Return the [X, Y] coordinate for the center point of the cell that contains the specified text.  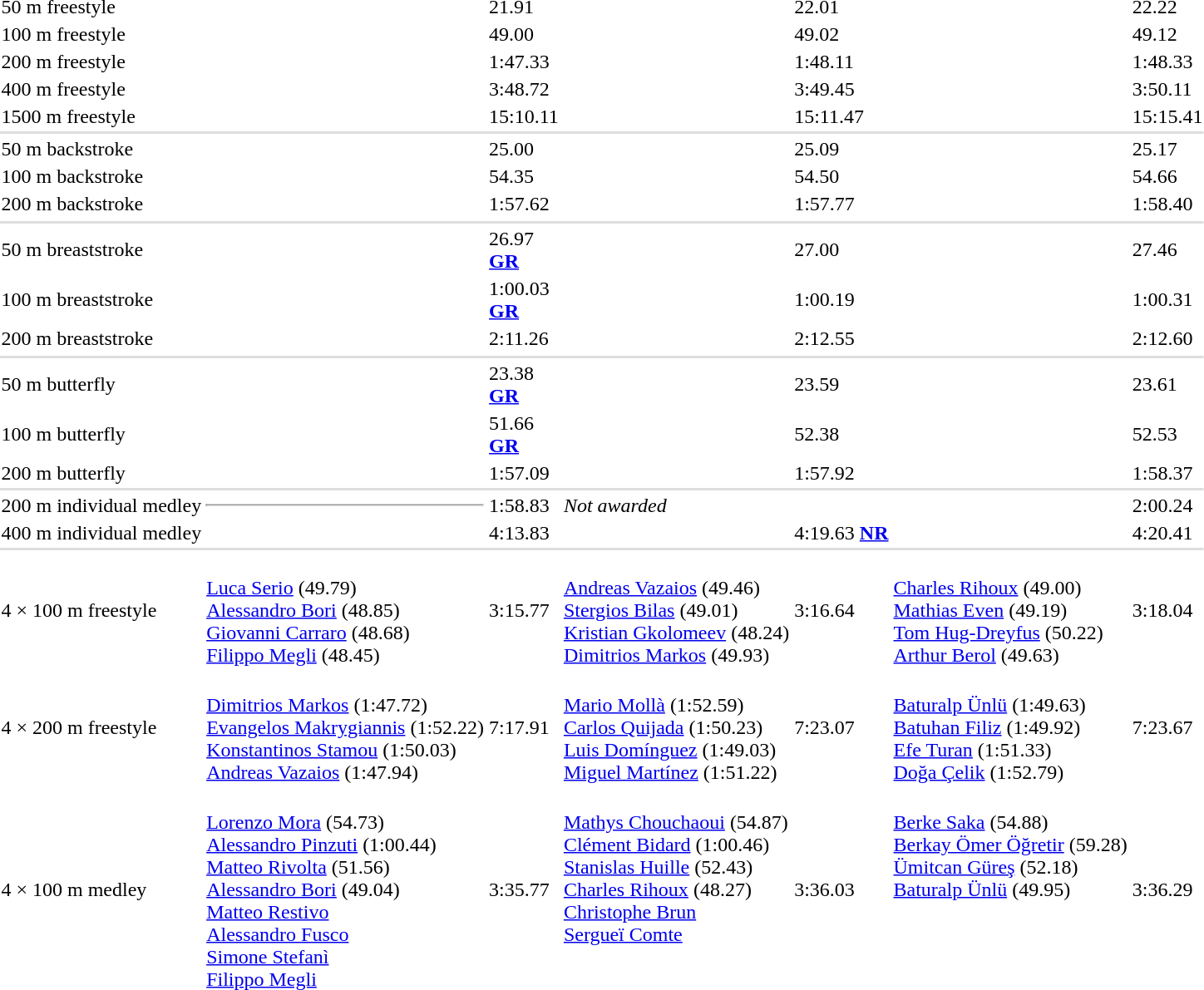
2:12.60 [1167, 338]
1:48.11 [841, 62]
Dimitrios Markos (1:47.72)Evangelos Makrygiannis (1:52.22)Konstantinos Stamou (1:50.03)Andreas Vazaios (1:47.94) [346, 727]
7:23.07 [841, 727]
50 m butterfly [101, 384]
Not awarded [726, 505]
4 × 200 m freestyle [101, 727]
52.38 [841, 434]
Luca Serio (49.79)Alessandro Bori (48.85)Giovanni Carraro (48.68)Filippo Megli (48.45) [346, 610]
2:00.24 [1167, 505]
50 m backstroke [101, 149]
3:48.72 [524, 89]
1:48.33 [1167, 62]
100 m freestyle [101, 34]
400 m freestyle [101, 89]
3:49.45 [841, 89]
1:57.62 [524, 204]
200 m butterfly [101, 473]
3:15.77 [524, 610]
100 m backstroke [101, 176]
15:10.11 [524, 116]
400 m individual medley [101, 533]
27.00 [841, 249]
Baturalp Ünlü (1:49.63)Batuhan Filiz (1:49.92)Efe Turan (1:51.33)Doğa Çelik (1:52.79) [1010, 727]
7:23.67 [1167, 727]
25.17 [1167, 149]
27.46 [1167, 249]
15:11.47 [841, 116]
52.53 [1167, 434]
54.66 [1167, 176]
54.50 [841, 176]
Mario Mollà (1:52.59)Carlos Quijada (1:50.23)Luis Domínguez (1:49.03)Miguel Martínez (1:51.22) [676, 727]
3:16.64 [841, 610]
49.12 [1167, 34]
54.35 [524, 176]
23.61 [1167, 384]
2:12.55 [841, 338]
1:58.40 [1167, 204]
1500 m freestyle [101, 116]
1:58.83 [524, 505]
Andreas Vazaios (49.46)Stergios Bilas (49.01)Kristian Gkolomeev (48.24)Dimitrios Markos (49.93) [676, 610]
4:20.41 [1167, 533]
3:18.04 [1167, 610]
15:15.41 [1167, 116]
100 m breaststroke [101, 299]
Charles Rihoux (49.00)Mathias Even (49.19)Tom Hug-Dreyfus (50.22)Arthur Berol (49.63) [1010, 610]
200 m freestyle [101, 62]
100 m butterfly [101, 434]
1:57.92 [841, 473]
4 × 100 m freestyle [101, 610]
25.00 [524, 149]
1:00.19 [841, 299]
23.38GR [524, 384]
25.09 [841, 149]
1:47.33 [524, 62]
50 m breaststroke [101, 249]
3:50.11 [1167, 89]
1:58.37 [1167, 473]
2:11.26 [524, 338]
200 m individual medley [101, 505]
7:17.91 [524, 727]
200 m breaststroke [101, 338]
4:19.63 NR [841, 533]
23.59 [841, 384]
1:57.77 [841, 204]
51.66GR [524, 434]
49.02 [841, 34]
1:57.09 [524, 473]
49.00 [524, 34]
1:00.31 [1167, 299]
26.97GR [524, 249]
4:13.83 [524, 533]
200 m backstroke [101, 204]
1:00.03GR [524, 299]
